For the text-containing cell, return its midpoint in [X, Y] coordinate format. 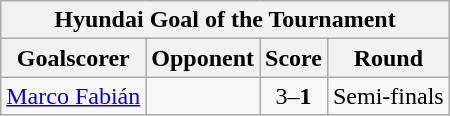
Opponent [203, 58]
Marco Fabián [74, 96]
Semi-finals [388, 96]
3–1 [294, 96]
Score [294, 58]
Hyundai Goal of the Tournament [225, 20]
Goalscorer [74, 58]
Round [388, 58]
